Capture the cell that displays the provided text and extract its [X, Y] central coordinate. 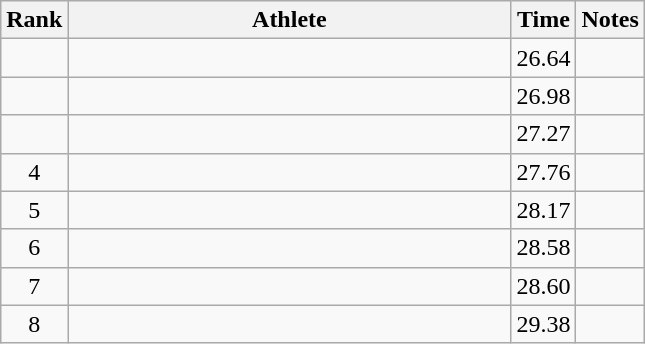
29.38 [544, 324]
4 [34, 172]
7 [34, 286]
Rank [34, 20]
Notes [610, 20]
5 [34, 210]
27.27 [544, 134]
28.17 [544, 210]
28.60 [544, 286]
8 [34, 324]
6 [34, 248]
26.64 [544, 58]
28.58 [544, 248]
Time [544, 20]
26.98 [544, 96]
27.76 [544, 172]
Athlete [290, 20]
